Scan for the cell matching the given text and deliver its [X, Y] coordinate at center. 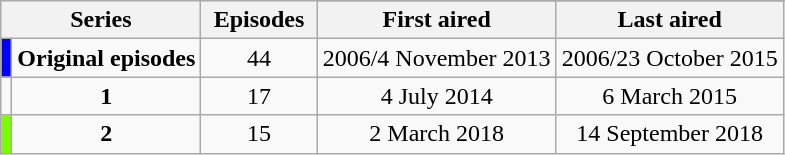
4 July 2014 [436, 96]
17 [259, 96]
44 [259, 58]
1 [106, 96]
Series [101, 20]
14 September 2018 [670, 134]
2 March 2018 [436, 134]
First aired [436, 20]
Episodes [259, 20]
Original episodes [106, 58]
2006/4 November 2013 [436, 58]
2006/23 October 2015 [670, 58]
Last aired [670, 20]
6 March 2015 [670, 96]
15 [259, 134]
2 [106, 134]
